Search for the cell housing the specified text and yield its [X, Y] center coordinate. 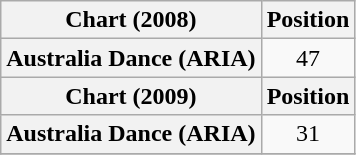
Chart (2008) [131, 20]
Chart (2009) [131, 96]
47 [308, 58]
31 [308, 134]
